Pinpoint the cell where the given text exists, returning its [x, y] midpoint coordinate. 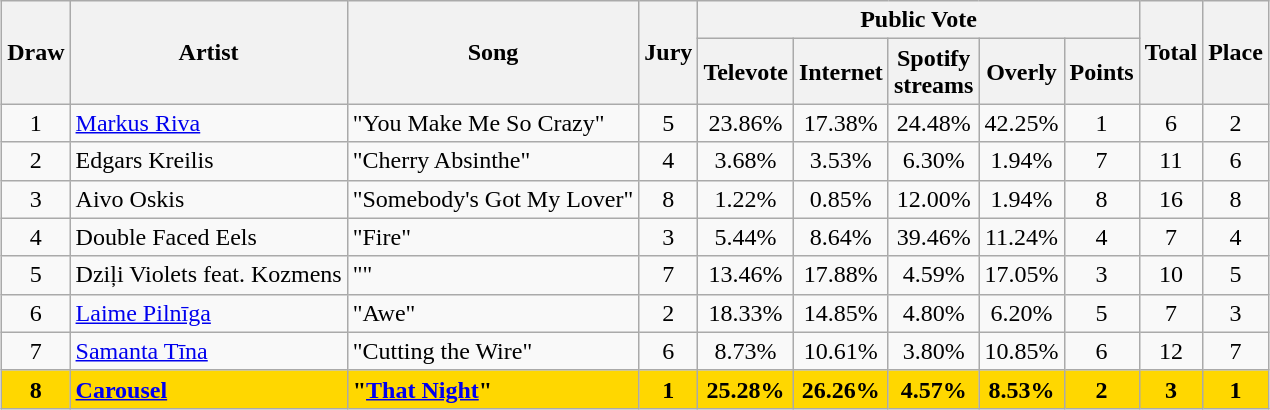
Double Faced Eels [208, 237]
Overly [1022, 72]
10 [1171, 275]
Markus Riva [208, 123]
25.28% [746, 389]
Public Vote [918, 20]
4.80% [934, 313]
"Fire" [493, 237]
"Cherry Absinthe" [493, 161]
Spotifystreams [934, 72]
5.44% [746, 237]
8.53% [1022, 389]
16 [1171, 199]
Edgars Kreilis [208, 161]
23.86% [746, 123]
12 [1171, 351]
11.24% [1022, 237]
Carousel [208, 389]
42.25% [1022, 123]
"Cutting the Wire" [493, 351]
6.30% [934, 161]
17.38% [840, 123]
8.73% [746, 351]
4.59% [934, 275]
Jury [668, 52]
6.20% [1022, 313]
14.85% [840, 313]
Artist [208, 52]
39.46% [934, 237]
0.85% [840, 199]
Internet [840, 72]
4.57% [934, 389]
"That Night" [493, 389]
8.64% [840, 237]
10.85% [1022, 351]
Televote [746, 72]
Aivo Oskis [208, 199]
"" [493, 275]
24.48% [934, 123]
17.05% [1022, 275]
Points [1102, 72]
Total [1171, 52]
3.80% [934, 351]
26.26% [840, 389]
Dziļi Violets feat. Kozmens [208, 275]
Laime Pilnīga [208, 313]
13.46% [746, 275]
Place [1236, 52]
Samanta Tīna [208, 351]
Draw [36, 52]
10.61% [840, 351]
3.53% [840, 161]
17.88% [840, 275]
11 [1171, 161]
3.68% [746, 161]
1.22% [746, 199]
"Somebody's Got My Lover" [493, 199]
Song [493, 52]
"Awe" [493, 313]
12.00% [934, 199]
"You Make Me So Crazy" [493, 123]
18.33% [746, 313]
